Detect which cell encompasses the target text, then output its [x, y] center coordinate. 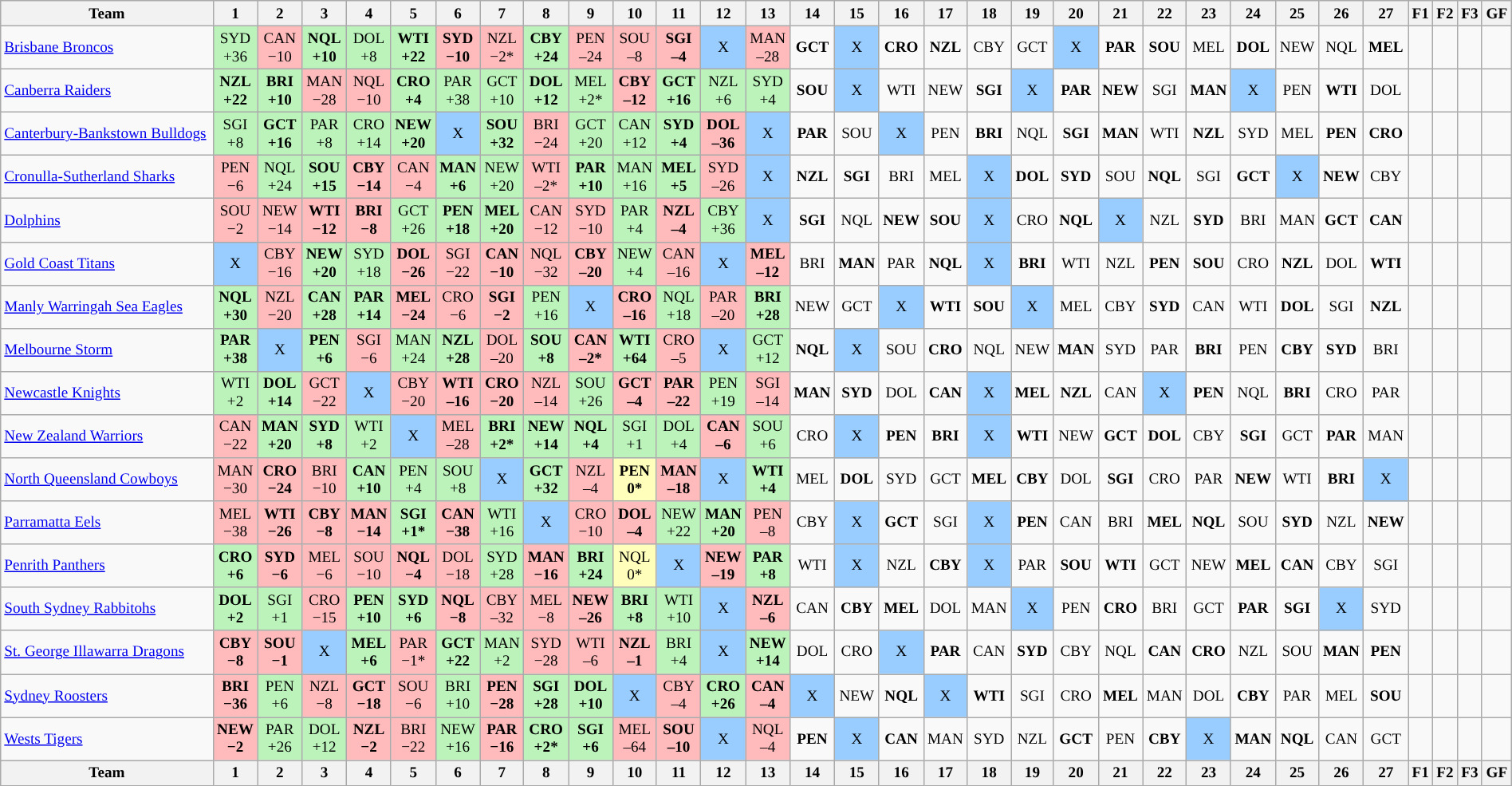
Penrith Panthers [107, 566]
WTI+16 [502, 523]
PAR–22 [679, 393]
WTI+64 [635, 350]
CAN−12 [546, 220]
NQL−8 [458, 609]
CBY–20 [591, 263]
SOU−1 [280, 652]
CAN–4 [768, 695]
NZL+28 [458, 350]
CBY−14 [369, 177]
WTI−12 [325, 220]
PEN–8 [768, 523]
PEN+19 [723, 393]
MEL+20 [502, 220]
NEW−2 [235, 738]
BRI−36 [235, 695]
CRO+6 [235, 566]
MEL–12 [768, 263]
NEW–26 [591, 609]
NEW+4 [635, 263]
CRO+26 [723, 695]
Brisbane Broncos [107, 47]
GCT+12 [768, 350]
DOL–20 [502, 350]
PEN+16 [546, 306]
Manly Warringah Sea Eagles [107, 306]
SYD+36 [235, 47]
NZL−2 [369, 738]
MAN–28 [768, 47]
PEN−28 [502, 695]
NZL–14 [546, 393]
SYD−28 [546, 652]
BRI+28 [768, 306]
PAR+26 [280, 738]
MEL+2* [591, 90]
NZL+22 [235, 90]
NEW–19 [723, 566]
CBY–12 [635, 90]
MEL+6 [369, 652]
Parramatta Eels [107, 523]
CRO−6 [458, 306]
NZL–1 [635, 652]
NEW+16 [458, 738]
Sydney Roosters [107, 695]
Newcastle Knights [107, 393]
CRO+4 [413, 90]
PAR+14 [369, 306]
MEL−38 [235, 523]
SOU−2 [235, 220]
CBY–32 [502, 609]
SYD−6 [280, 566]
NQL+30 [235, 306]
GCT+26 [413, 220]
MAN+16 [635, 177]
NZL–6 [768, 609]
North Queensland Cowboys [107, 480]
MAN+24 [413, 350]
WTI–2* [546, 177]
CAN+12 [635, 133]
GCT−18 [369, 695]
SGI+28 [546, 695]
PAR−1* [413, 652]
SGI−2 [502, 306]
MAN−28 [325, 90]
St. George Illawarra Dragons [107, 652]
WTI+10 [679, 609]
MEL–64 [635, 738]
PEN+4 [413, 480]
SGI−6 [369, 350]
SGI+6 [591, 738]
CRO–16 [635, 306]
Wests Tigers [107, 738]
CRO−24 [280, 480]
NEW+22 [679, 523]
Gold Coast Titans [107, 263]
SGI−22 [458, 263]
CBY−16 [280, 263]
PAR+10 [591, 177]
SOU+15 [325, 177]
BRI+24 [591, 566]
PEN−6 [235, 177]
DOL–36 [723, 133]
SOU+32 [502, 133]
PAR–20 [723, 306]
PEN+18 [458, 220]
NZL+6 [723, 90]
NQL−32 [546, 263]
NQL+10 [325, 47]
MAN−14 [369, 523]
BRI+8 [635, 609]
PAR+4 [635, 220]
SGI–14 [768, 393]
PEN0* [635, 480]
CRO−15 [325, 609]
WTI−26 [280, 523]
NZL−20 [280, 306]
GCT−22 [325, 393]
DOL+10 [591, 695]
BRI−24 [546, 133]
SYD+8 [325, 436]
CAN–6 [723, 436]
MAN−16 [546, 566]
MEL–28 [458, 436]
DOL−26 [413, 263]
SOU+6 [768, 436]
DOL+2 [235, 609]
CRO−20 [502, 393]
SOU+26 [591, 393]
New Zealand Warriors [107, 436]
NZL−2* [502, 47]
SOU−6 [413, 695]
CAN−4 [413, 177]
MAN+6 [458, 177]
MEL−24 [413, 306]
GCT+10 [502, 90]
WTI–16 [458, 393]
WTI+4 [768, 480]
NQL+4 [591, 436]
MEL−6 [325, 566]
SYD+18 [369, 263]
CRO–5 [679, 350]
Dolphins [107, 220]
PEN–24 [591, 47]
CBY+36 [723, 220]
BRI+4 [679, 652]
Canberra Raiders [107, 90]
SOU–10 [679, 738]
GCT+20 [591, 133]
CAN+10 [369, 480]
BRI+2* [502, 436]
CAN–16 [679, 263]
CBY−20 [413, 393]
MAN−30 [235, 480]
South Sydney Rabbitohs [107, 609]
GCT+22 [458, 652]
CRO−10 [591, 523]
SGI+8 [235, 133]
PAR−16 [502, 738]
MEL+5 [679, 177]
WTI+22 [413, 47]
NQL+18 [679, 306]
SOU−10 [369, 566]
WTI–6 [591, 652]
SGI+1* [413, 523]
CRO+14 [369, 133]
Melbourne Storm [107, 350]
BRI−8 [369, 220]
Cronulla-Sutherland Sharks [107, 177]
SYD+28 [502, 566]
CBY+24 [546, 47]
BRI−10 [325, 480]
GCT+32 [546, 480]
CAN−38 [458, 523]
NQL–4 [768, 738]
NQL+24 [280, 177]
Canterbury-Bankstown Bulldogs [107, 133]
GCT–4 [635, 393]
NQL−4 [413, 566]
MAN+2 [502, 652]
CAN–2* [591, 350]
DOL+4 [679, 436]
CAN−22 [235, 436]
DOL–4 [635, 523]
SYD–26 [723, 177]
PEN+10 [369, 609]
BRI−22 [413, 738]
SGI–4 [679, 47]
DOL+8 [369, 47]
MEL−8 [546, 609]
DOL−18 [458, 566]
NQL−10 [369, 90]
DOL+14 [280, 393]
NEW−14 [280, 220]
CAN+28 [325, 306]
MAN–18 [679, 480]
CRO+2* [546, 738]
SOU–8 [635, 47]
CBY–4 [679, 695]
NQL0* [635, 566]
NZL−8 [325, 695]
SYD+6 [413, 609]
